Search for the cell housing the specified text and yield its [X, Y] center coordinate. 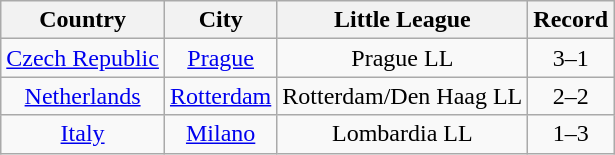
Italy [83, 134]
Country [83, 20]
Rotterdam/Den Haag LL [402, 96]
Record [571, 20]
Netherlands [83, 96]
2–2 [571, 96]
Little League [402, 20]
3–1 [571, 58]
1–3 [571, 134]
City [220, 20]
Lombardia LL [402, 134]
Czech Republic [83, 58]
Prague LL [402, 58]
Rotterdam [220, 96]
Milano [220, 134]
Prague [220, 58]
